Search for the cell housing the specified text and yield its [X, Y] center coordinate. 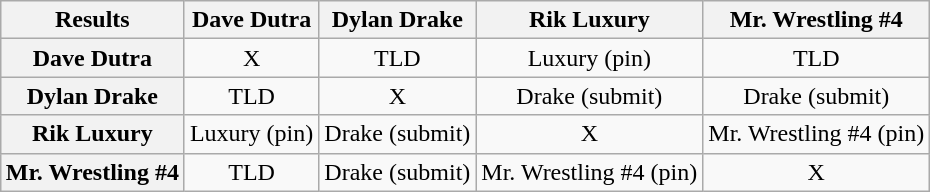
Results [92, 20]
